Extract the [x, y] coordinate from the center of the cell holding the provided text.  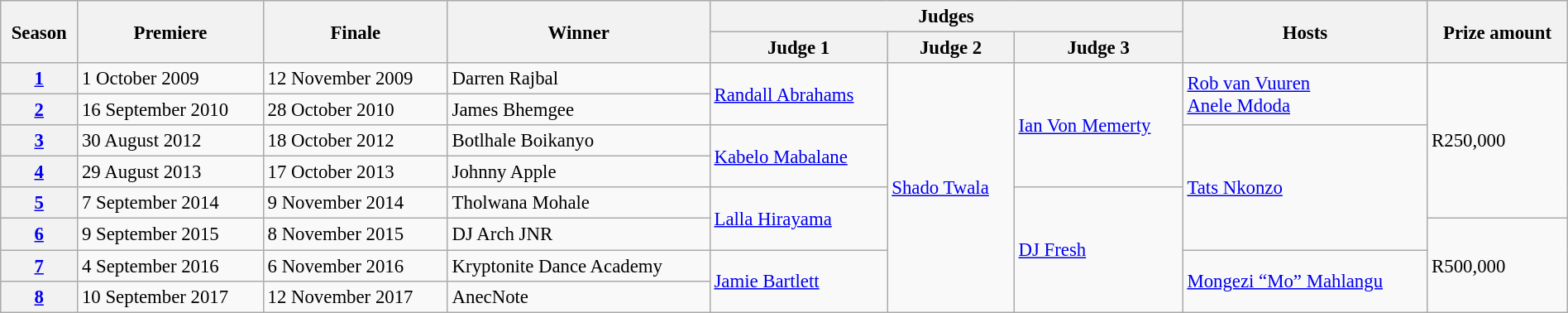
Ian Von Memerty [1098, 125]
Finale [356, 31]
DJ Arch JNR [579, 234]
9 September 2015 [170, 234]
16 September 2010 [170, 110]
Johnny Apple [579, 172]
17 October 2013 [356, 172]
7 [40, 266]
Botlhale Boikanyo [579, 141]
R250,000 [1497, 141]
8 November 2015 [356, 234]
6 [40, 234]
AnecNote [579, 296]
1 [40, 79]
7 September 2014 [170, 203]
Kryptonite Dance Academy [579, 266]
Judge 1 [799, 48]
18 October 2012 [356, 141]
29 August 2013 [170, 172]
James Bhemgee [579, 110]
Judges [946, 17]
4 [40, 172]
12 November 2009 [356, 79]
Darren Rajbal [579, 79]
Judge 2 [951, 48]
2 [40, 110]
28 October 2010 [356, 110]
10 September 2017 [170, 296]
Kabelo Mabalane [799, 156]
1 October 2009 [170, 79]
3 [40, 141]
6 November 2016 [356, 266]
Prize amount [1497, 31]
4 September 2016 [170, 266]
DJ Fresh [1098, 249]
9 November 2014 [356, 203]
Season [40, 31]
Lalla Hirayama [799, 219]
8 [40, 296]
Mongezi “Mo” Mahlangu [1305, 282]
Randall Abrahams [799, 94]
Winner [579, 31]
12 November 2017 [356, 296]
Hosts [1305, 31]
Shado Twala [951, 187]
Premiere [170, 31]
Tats Nkonzo [1305, 187]
Rob van VuurenAnele Mdoda [1305, 94]
5 [40, 203]
R500,000 [1497, 265]
Judge 3 [1098, 48]
30 August 2012 [170, 141]
Tholwana Mohale [579, 203]
Jamie Bartlett [799, 282]
